Locate the cell with the specified text and output its [x, y] center coordinate. 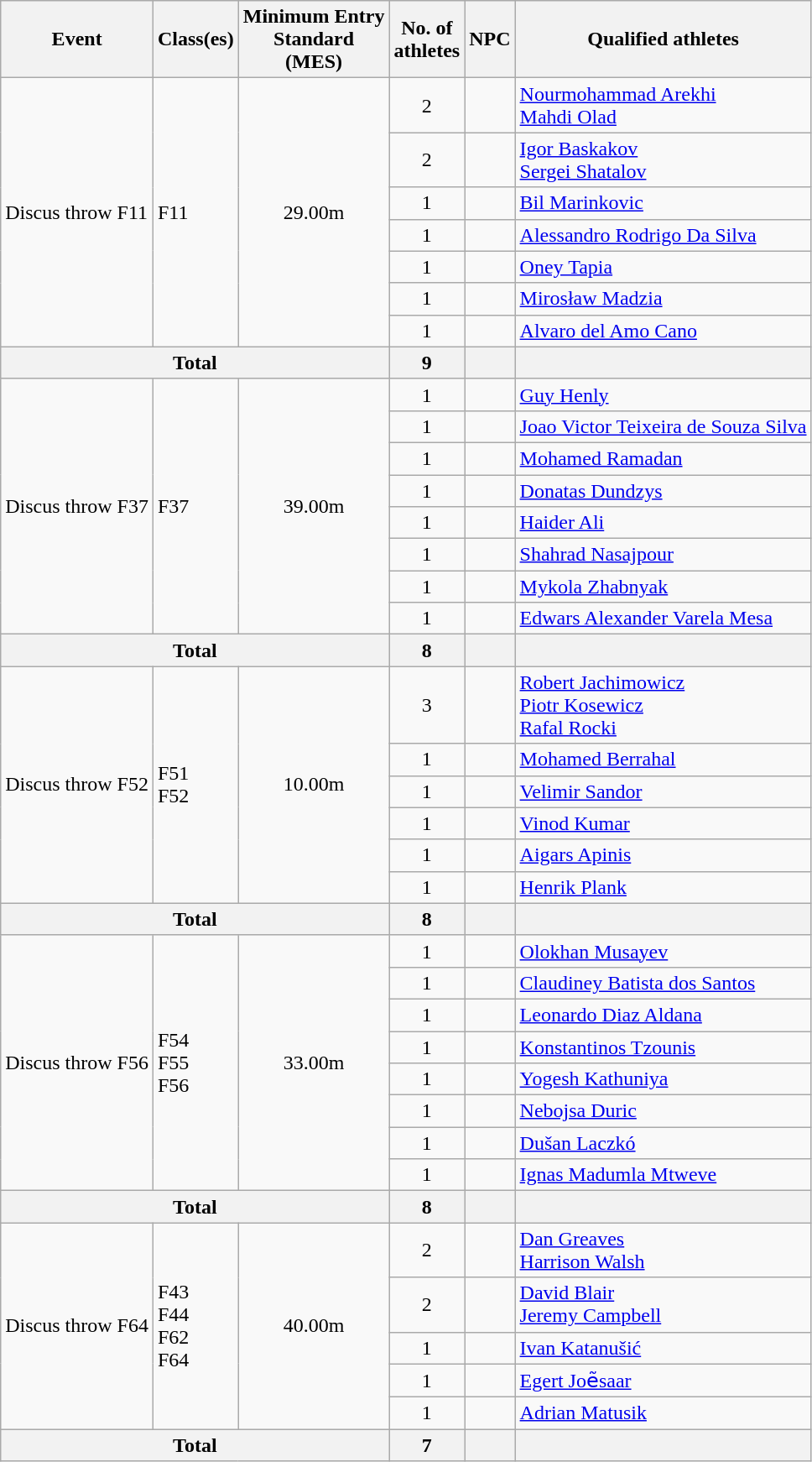
Konstantinos Tzounis [663, 1047]
F54F55F56 [195, 1063]
Guy Henly [663, 394]
Igor BaskakovSergei Shatalov [663, 159]
Nebojsa Duric [663, 1111]
9 [427, 363]
Alessandro Rodrigo Da Silva [663, 235]
Claudiney Batista dos Santos [663, 983]
39.00m [314, 506]
Mykola Zhabnyak [663, 587]
Minimum Entry Standard (MES) [314, 39]
33.00m [314, 1063]
Bil Marinkovic [663, 203]
F37 [195, 506]
F43F44F62F64 [195, 1326]
Haider Ali [663, 523]
Mirosław Madzia [663, 299]
Yogesh Kathuniya [663, 1079]
Ignas Madumla Mtweve [663, 1175]
Class(es) [195, 39]
40.00m [314, 1326]
F51F52 [195, 785]
3 [427, 705]
Robert Jachimowicz Piotr KosewiczRafal Rocki [663, 705]
Leonardo Diaz Aldana [663, 1015]
Adrian Matusik [663, 1413]
David Blair Jeremy Campbell [663, 1304]
Discus throw F11 [77, 212]
Velimir Sandor [663, 791]
Discus throw F37 [77, 506]
Henrik Plank [663, 887]
Donatas Dundzys [663, 491]
7 [427, 1445]
Nourmohammad Arekhi Mahdi Olad [663, 106]
Olokhan Musayev [663, 951]
Dušan Laczkó [663, 1143]
Edwars Alexander Varela Mesa [663, 619]
Oney Tapia [663, 267]
No. ofathletes [427, 39]
Ivan Katanušić [663, 1348]
Joao Victor Teixeira de Souza Silva [663, 426]
Mohamed Ramadan [663, 458]
Discus throw F52 [77, 785]
Qualified athletes [663, 39]
Dan GreavesHarrison Walsh [663, 1251]
Event [77, 39]
Shahrad Nasajpour [663, 555]
Aigars Apinis [663, 855]
F11 [195, 212]
Vinod Kumar [663, 823]
Mohamed Berrahal [663, 760]
Egert Joẽsaar [663, 1381]
29.00m [314, 212]
Discus throw F64 [77, 1326]
10.00m [314, 785]
NPC [490, 39]
Discus throw F56 [77, 1063]
Alvaro del Amo Cano [663, 331]
